Pinpoint the cell where the given text exists, returning its [X, Y] midpoint coordinate. 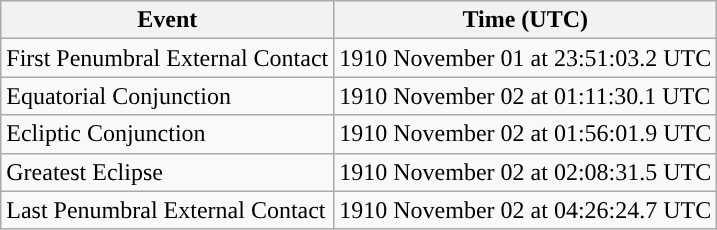
Last Penumbral External Contact [168, 210]
Equatorial Conjunction [168, 96]
1910 November 02 at 02:08:31.5 UTC [526, 172]
Greatest Eclipse [168, 172]
1910 November 02 at 04:26:24.7 UTC [526, 210]
1910 November 01 at 23:51:03.2 UTC [526, 58]
1910 November 02 at 01:56:01.9 UTC [526, 134]
Event [168, 20]
Ecliptic Conjunction [168, 134]
First Penumbral External Contact [168, 58]
Time (UTC) [526, 20]
1910 November 02 at 01:11:30.1 UTC [526, 96]
